Determine the [x, y] coordinate at the center of the cell enclosing the given text.  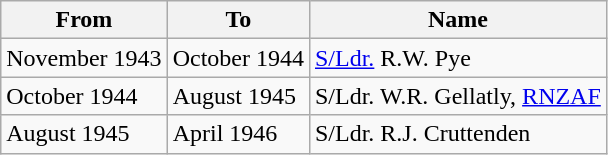
S/Ldr. R.J. Cruttenden [458, 134]
Name [458, 20]
November 1943 [84, 58]
S/Ldr. R.W. Pye [458, 58]
S/Ldr. W.R. Gellatly, RNZAF [458, 96]
From [84, 20]
April 1946 [238, 134]
To [238, 20]
